Search for the cell housing the specified text and yield its (X, Y) center coordinate. 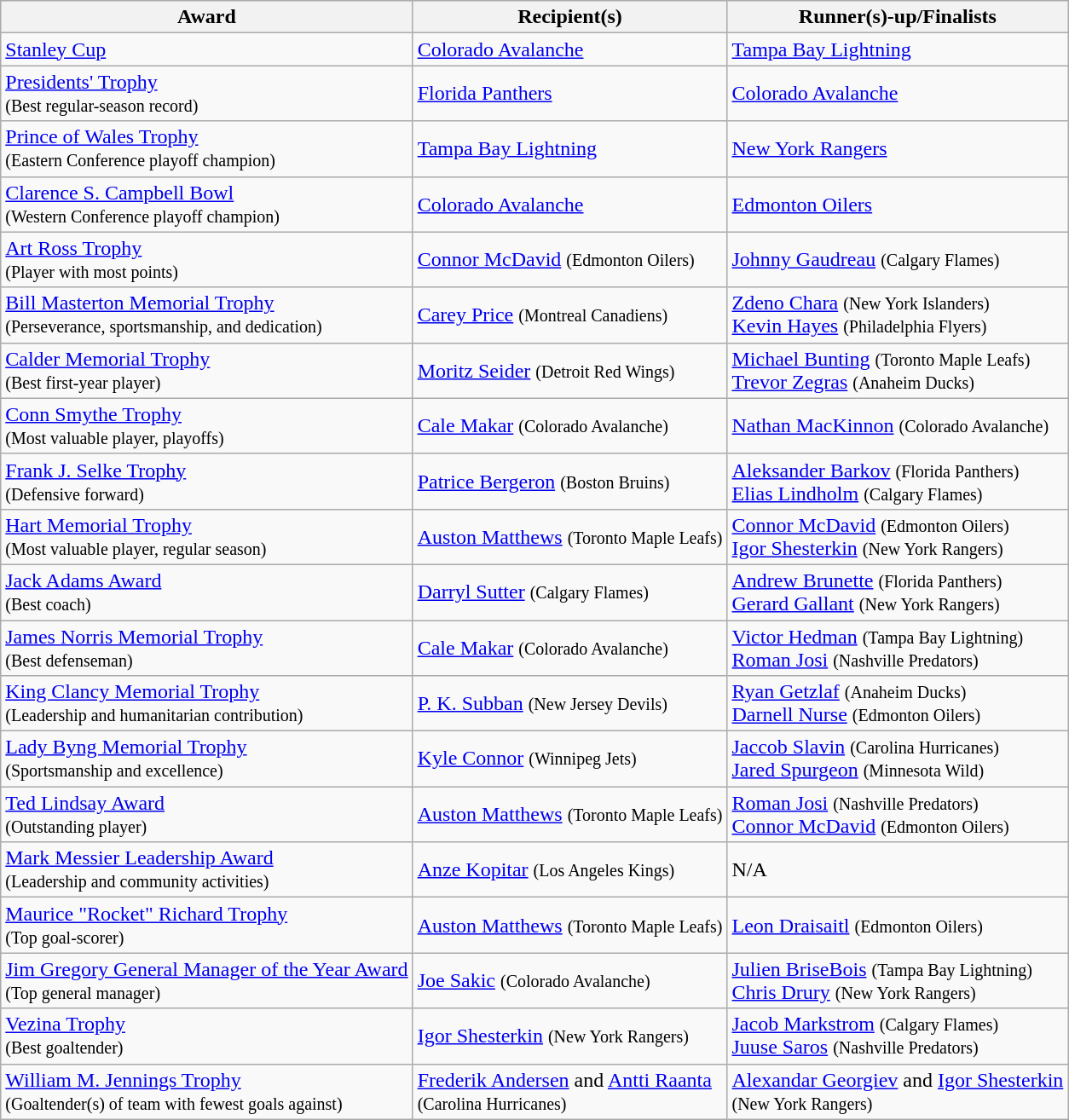
Art Ross Trophy(Player with most points) (206, 259)
Jacob Markstrom (Calgary Flames)Juuse Saros (Nashville Predators) (898, 1036)
Andrew Brunette (Florida Panthers)Gerard Gallant (New York Rangers) (898, 592)
Ryan Getzlaf (Anaheim Ducks)Darnell Nurse (Edmonton Oilers) (898, 704)
King Clancy Memorial Trophy(Leadership and humanitarian contribution) (206, 704)
Victor Hedman (Tampa Bay Lightning)Roman Josi (Nashville Predators) (898, 648)
Conn Smythe Trophy(Most valuable player, playoffs) (206, 426)
Prince of Wales Trophy(Eastern Conference playoff champion) (206, 148)
Calder Memorial Trophy(Best first-year player) (206, 370)
Julien BriseBois (Tampa Bay Lightning)Chris Drury (New York Rangers) (898, 980)
Maurice "Rocket" Richard Trophy(Top goal-scorer) (206, 926)
Frank J. Selke Trophy(Defensive forward) (206, 481)
Aleksander Barkov (Florida Panthers)Elias Lindholm (Calgary Flames) (898, 481)
Patrice Bergeron (Boston Bruins) (569, 481)
Stanley Cup (206, 49)
William M. Jennings Trophy(Goaltender(s) of team with fewest goals against) (206, 1091)
Award (206, 17)
Anze Kopitar (Los Angeles Kings) (569, 869)
Ted Lindsay Award(Outstanding player) (206, 815)
Nathan MacKinnon (Colorado Avalanche) (898, 426)
Johnny Gaudreau (Calgary Flames) (898, 259)
Connor McDavid (Edmonton Oilers) (569, 259)
Darryl Sutter (Calgary Flames) (569, 592)
Presidents' Trophy(Best regular-season record) (206, 94)
New York Rangers (898, 148)
Florida Panthers (569, 94)
Jack Adams Award(Best coach) (206, 592)
Michael Bunting (Toronto Maple Leafs)Trevor Zegras (Anaheim Ducks) (898, 370)
N/A (898, 869)
Roman Josi (Nashville Predators)Connor McDavid (Edmonton Oilers) (898, 815)
Zdeno Chara (New York Islanders)Kevin Hayes (Philadelphia Flyers) (898, 315)
Igor Shesterkin (New York Rangers) (569, 1036)
Mark Messier Leadership Award(Leadership and community activities) (206, 869)
Vezina Trophy(Best goaltender) (206, 1036)
Lady Byng Memorial Trophy(Sportsmanship and excellence) (206, 759)
Leon Draisaitl (Edmonton Oilers) (898, 926)
Moritz Seider (Detroit Red Wings) (569, 370)
Kyle Connor (Winnipeg Jets) (569, 759)
Edmonton Oilers (898, 205)
Jim Gregory General Manager of the Year Award(Top general manager) (206, 980)
Bill Masterton Memorial Trophy(Perseverance, sportsmanship, and dedication) (206, 315)
Alexandar Georgiev and Igor Shesterkin(New York Rangers) (898, 1091)
Clarence S. Campbell Bowl(Western Conference playoff champion) (206, 205)
Carey Price (Montreal Canadiens) (569, 315)
P. K. Subban (New Jersey Devils) (569, 704)
Recipient(s) (569, 17)
Jaccob Slavin (Carolina Hurricanes)Jared Spurgeon (Minnesota Wild) (898, 759)
James Norris Memorial Trophy(Best defenseman) (206, 648)
Frederik Andersen and Antti Raanta(Carolina Hurricanes) (569, 1091)
Joe Sakic (Colorado Avalanche) (569, 980)
Hart Memorial Trophy(Most valuable player, regular season) (206, 537)
Runner(s)-up/Finalists (898, 17)
Connor McDavid (Edmonton Oilers)Igor Shesterkin (New York Rangers) (898, 537)
